From the cell containing the given text, extract its center point as (x, y) coordinate. 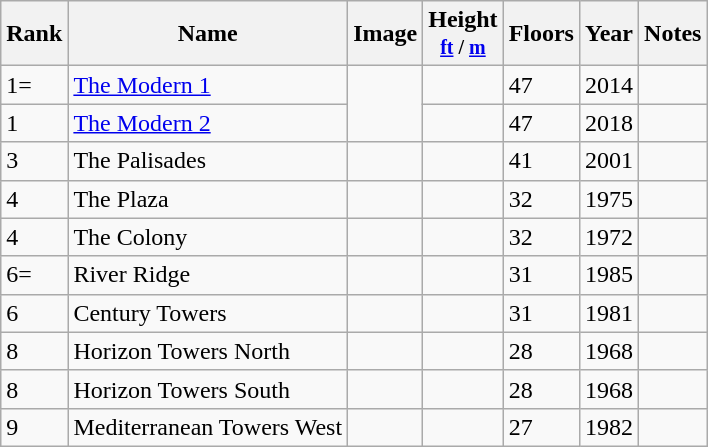
The Palisades (208, 161)
Century Towers (208, 313)
6= (34, 275)
Heightft / m (463, 34)
Notes (673, 34)
Name (208, 34)
Mediterranean Towers West (208, 427)
The Colony (208, 237)
1972 (608, 237)
1981 (608, 313)
The Plaza (208, 199)
Horizon Towers South (208, 389)
1= (34, 85)
Horizon Towers North (208, 351)
Floors (541, 34)
Rank (34, 34)
27 (541, 427)
Year (608, 34)
1985 (608, 275)
Image (386, 34)
1982 (608, 427)
9 (34, 427)
2001 (608, 161)
River Ridge (208, 275)
2014 (608, 85)
6 (34, 313)
41 (541, 161)
1975 (608, 199)
3 (34, 161)
The Modern 1 (208, 85)
2018 (608, 123)
The Modern 2 (208, 123)
1 (34, 123)
